Identify which cell holds the provided text, then report its (x, y) central coordinate. 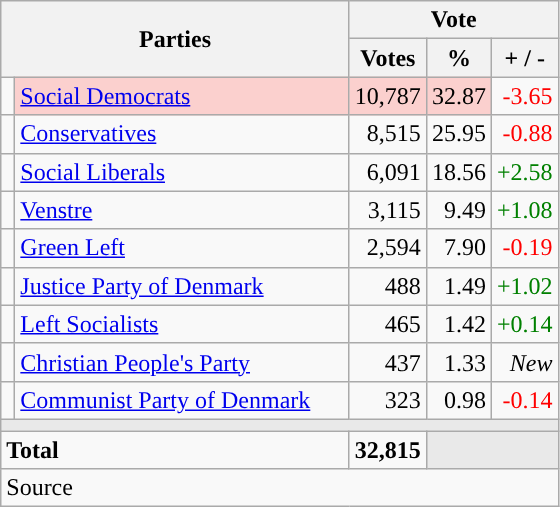
Justice Party of Denmark (182, 286)
Conservatives (182, 134)
+1.02 (524, 286)
Green Left (182, 248)
1.49 (458, 286)
25.95 (458, 134)
Parties (176, 39)
Communist Party of Denmark (182, 400)
Left Socialists (182, 324)
488 (388, 286)
Social Democrats (182, 96)
6,091 (388, 172)
New (524, 362)
10,787 (388, 96)
2,594 (388, 248)
18.56 (458, 172)
Vote (454, 20)
465 (388, 324)
Venstre (182, 210)
323 (388, 400)
1.33 (458, 362)
% (458, 58)
-3.65 (524, 96)
32.87 (458, 96)
7.90 (458, 248)
0.98 (458, 400)
+0.14 (524, 324)
-0.14 (524, 400)
-0.19 (524, 248)
3,115 (388, 210)
Total (176, 449)
1.42 (458, 324)
+2.58 (524, 172)
9.49 (458, 210)
+ / - (524, 58)
437 (388, 362)
Source (280, 488)
Social Liberals (182, 172)
32,815 (388, 449)
Christian People's Party (182, 362)
Votes (388, 58)
-0.88 (524, 134)
8,515 (388, 134)
+1.08 (524, 210)
